Return (x, y) of the center of cell containing provided text 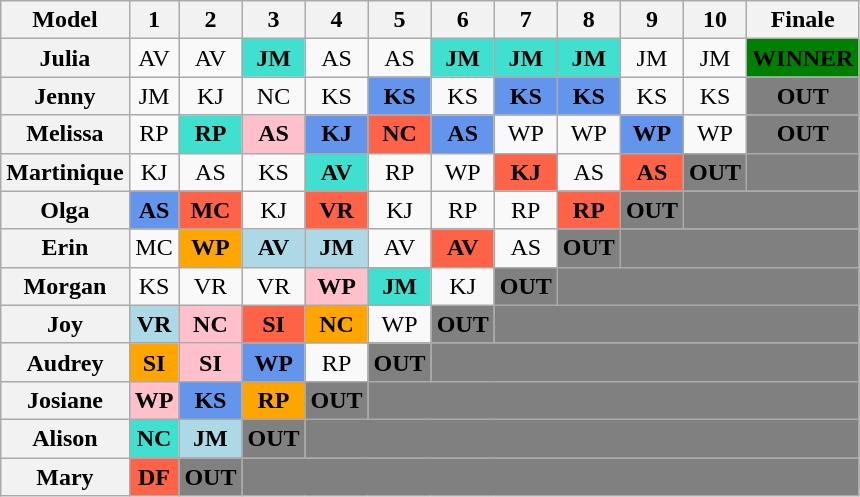
10 (714, 20)
WINNER (803, 58)
Martinique (65, 172)
Mary (65, 477)
5 (400, 20)
Morgan (65, 286)
7 (526, 20)
Josiane (65, 400)
4 (336, 20)
Melissa (65, 134)
6 (462, 20)
Joy (65, 324)
Julia (65, 58)
Olga (65, 210)
DF (154, 477)
2 (210, 20)
Erin (65, 248)
Jenny (65, 96)
8 (588, 20)
Model (65, 20)
9 (652, 20)
3 (274, 20)
1 (154, 20)
Audrey (65, 362)
Alison (65, 438)
Finale (803, 20)
